Detect which cell encompasses the target text, then output its (X, Y) center coordinate. 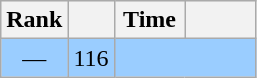
Rank (34, 20)
— (34, 58)
Time (150, 20)
116 (91, 58)
